Find where the given text appears and provide that cell's center as [X, Y] coordinate. 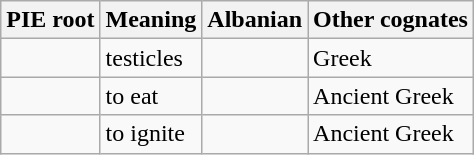
Other cognates [391, 20]
Meaning [151, 20]
to ignite [151, 134]
PIE root [50, 20]
to eat [151, 96]
testicles [151, 58]
Greek [391, 58]
Albanian [255, 20]
